Return the (X, Y) coordinate for the center point of the cell that contains the specified text.  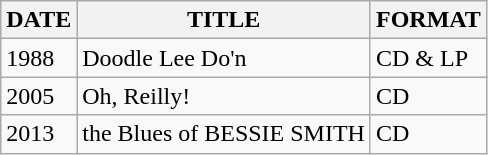
the Blues of BESSIE SMITH (224, 134)
Doodle Lee Do'n (224, 58)
2005 (39, 96)
Oh, Reilly! (224, 96)
FORMAT (428, 20)
DATE (39, 20)
2013 (39, 134)
TITLE (224, 20)
1988 (39, 58)
CD & LP (428, 58)
